Output the (x, y) coordinate of the center of the cell containing the given text.  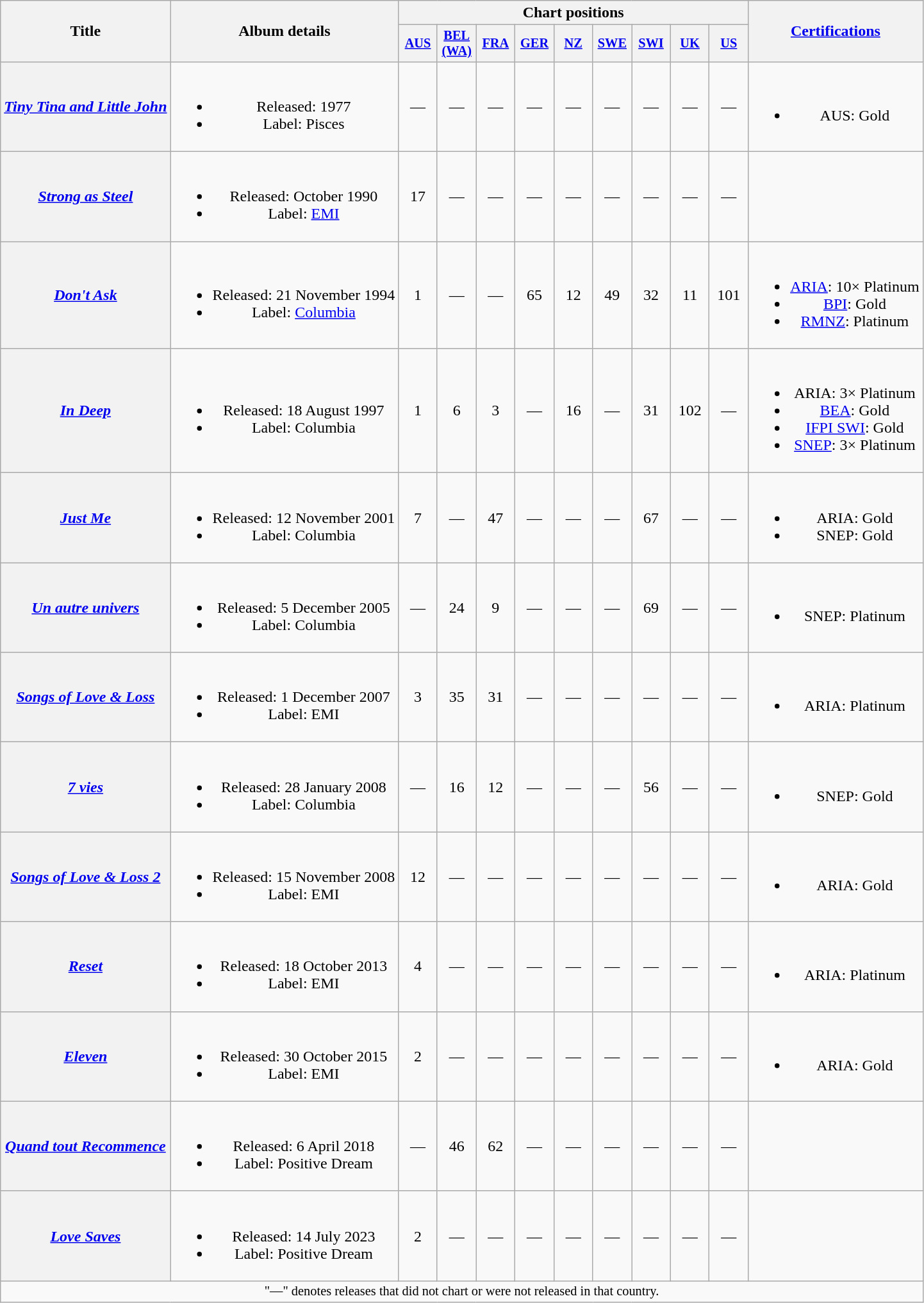
In Deep (86, 411)
7 vies (86, 787)
Released: 12 November 2001Label: Columbia (285, 518)
24 (456, 608)
Released: 30 October 2015Label: EMI (285, 1056)
Eleven (86, 1056)
SNEP: Gold (836, 787)
ARIA: 10× PlatinumBPI: GoldRMNZ: Platinum (836, 295)
46 (456, 1146)
Songs of Love & Loss (86, 697)
NZ (573, 44)
Released: October 1990Label: EMI (285, 197)
FRA (496, 44)
Strong as Steel (86, 197)
Title (86, 31)
Certifications (836, 31)
17 (418, 197)
62 (496, 1146)
Chart positions (573, 13)
102 (689, 411)
Don't Ask (86, 295)
"—" denotes releases that did not chart or were not released in that country. (461, 1291)
ARIA: 3× PlatinumBEA: GoldIFPI SWI: GoldSNEP: 3× Platinum (836, 411)
SWE (613, 44)
Released: 14 July 2023Label: Positive Dream (285, 1236)
SWI (651, 44)
UK (689, 44)
ARIA: GoldSNEP: Gold (836, 518)
35 (456, 697)
Released: 28 January 2008Label: Columbia (285, 787)
49 (613, 295)
US (729, 44)
Released: 18 August 1997Label: Columbia (285, 411)
Released: 18 October 2013Label: EMI (285, 967)
101 (729, 295)
65 (534, 295)
Released: 6 April 2018Label: Positive Dream (285, 1146)
Songs of Love & Loss 2 (86, 877)
9 (496, 608)
AUS (418, 44)
11 (689, 295)
56 (651, 787)
69 (651, 608)
Released: 5 December 2005Label: Columbia (285, 608)
Released: 15 November 2008Label: EMI (285, 877)
Released: 21 November 1994Label: Columbia (285, 295)
Quand tout Recommence (86, 1146)
Released: 1977Label: Pisces (285, 106)
6 (456, 411)
Reset (86, 967)
Just Me (86, 518)
47 (496, 518)
GER (534, 44)
Un autre univers (86, 608)
67 (651, 518)
Love Saves (86, 1236)
AUS: Gold (836, 106)
SNEP: Platinum (836, 608)
4 (418, 967)
Tiny Tina and Little John (86, 106)
Released: 1 December 2007Label: EMI (285, 697)
Album details (285, 31)
7 (418, 518)
BEL(WA) (456, 44)
32 (651, 295)
